Locate the cell with the specified text and output its [x, y] center coordinate. 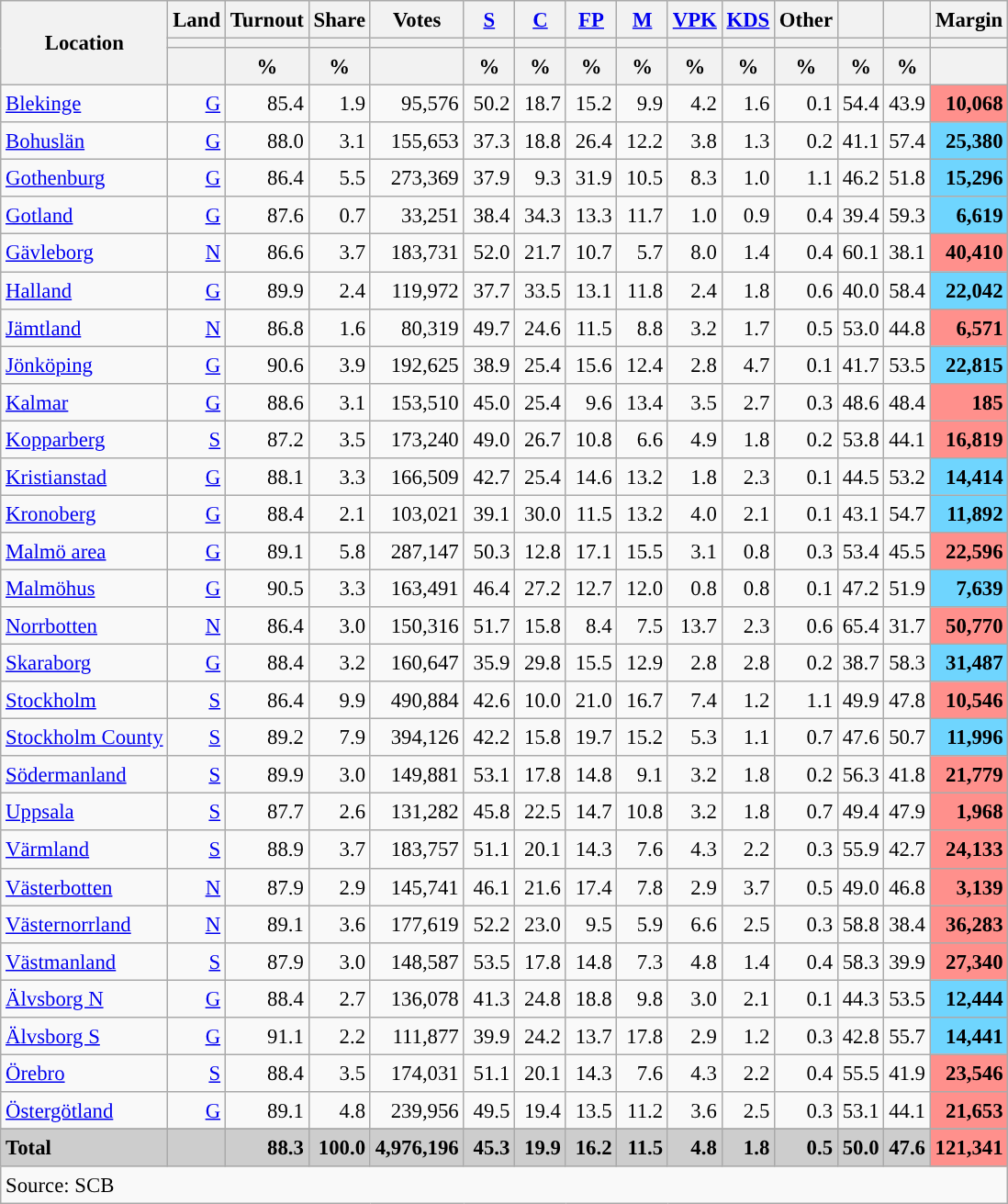
65.4 [860, 626]
7.9 [340, 738]
12.9 [643, 663]
40.0 [860, 290]
Other [806, 20]
50.2 [489, 105]
51.8 [907, 178]
5.5 [340, 178]
80,319 [417, 327]
22,815 [969, 366]
27,340 [969, 961]
12.0 [643, 588]
10.0 [541, 700]
1.9 [340, 105]
Västmanland [84, 961]
91.1 [266, 1036]
54.7 [907, 514]
19.9 [541, 1148]
14.6 [591, 478]
Stockholm [84, 700]
Malmöhus [84, 588]
25,380 [969, 141]
394,126 [417, 738]
Bohuslän [84, 141]
3.8 [694, 141]
0.9 [747, 215]
10.5 [643, 178]
136,078 [417, 999]
490,884 [417, 700]
45.3 [489, 1148]
7.5 [643, 626]
50.0 [860, 1148]
31.9 [591, 178]
52.0 [489, 253]
10.7 [591, 253]
60.1 [860, 253]
95,576 [417, 105]
38.9 [489, 366]
53.2 [907, 478]
15.6 [591, 366]
2.6 [340, 812]
8.4 [591, 626]
131,282 [417, 812]
45.8 [489, 812]
24.2 [541, 1036]
Kalmar [84, 402]
16.2 [591, 1148]
103,021 [417, 514]
45.0 [489, 402]
21.6 [541, 887]
Source: SCB [505, 1185]
7.3 [643, 961]
57.4 [907, 141]
26.4 [591, 141]
13.4 [643, 402]
6,619 [969, 215]
150,316 [417, 626]
12,444 [969, 999]
47.9 [907, 812]
24.6 [541, 327]
34.3 [541, 215]
44.5 [860, 478]
19.7 [591, 738]
46.1 [489, 887]
23,546 [969, 1073]
47.8 [907, 700]
39.4 [860, 215]
10,068 [969, 105]
55.7 [907, 1036]
6,571 [969, 327]
4.0 [694, 514]
Stockholm County [84, 738]
55.9 [860, 850]
53.0 [860, 327]
44.8 [907, 327]
Jämtland [84, 327]
36,283 [969, 924]
35.9 [489, 663]
14.7 [591, 812]
31.7 [907, 626]
KDS [747, 20]
46.2 [860, 178]
Land [196, 20]
Älvsborg S [84, 1036]
Norrbotten [84, 626]
88.6 [266, 402]
50.7 [907, 738]
4.2 [694, 105]
42.6 [489, 700]
41.9 [907, 1073]
22.5 [541, 812]
86.8 [266, 327]
VPK [694, 20]
40,410 [969, 253]
C [541, 20]
173,240 [417, 439]
22,042 [969, 290]
155,653 [417, 141]
153,510 [417, 402]
13.3 [591, 215]
11.7 [643, 215]
183,757 [417, 850]
53.4 [860, 551]
16,819 [969, 439]
46.8 [907, 887]
174,031 [417, 1073]
48.4 [907, 402]
8.0 [694, 253]
183,731 [417, 253]
160,647 [417, 663]
13.5 [591, 1111]
88.0 [266, 141]
9.8 [643, 999]
Örebro [84, 1073]
37.7 [489, 290]
9.6 [591, 402]
3,139 [969, 887]
Jönköping [84, 366]
119,972 [417, 290]
100.0 [340, 1148]
33,251 [417, 215]
149,881 [417, 775]
Blekinge [84, 105]
11,996 [969, 738]
29.8 [541, 663]
41.7 [860, 366]
21.0 [591, 700]
Malmö area [84, 551]
44.3 [860, 999]
12.8 [541, 551]
42.8 [860, 1036]
58.8 [860, 924]
88.9 [266, 850]
88.1 [266, 478]
4.9 [694, 439]
17.1 [591, 551]
166,509 [417, 478]
11.2 [643, 1111]
21,653 [969, 1111]
1.3 [747, 141]
89.2 [266, 738]
43.1 [860, 514]
41.8 [907, 775]
5.9 [643, 924]
46.4 [489, 588]
Västernorrland [84, 924]
90.5 [266, 588]
88.3 [266, 1148]
87.7 [266, 812]
41.1 [860, 141]
273,369 [417, 178]
90.6 [266, 366]
12.2 [643, 141]
37.3 [489, 141]
86.6 [266, 253]
Uppsala [84, 812]
21,779 [969, 775]
24,133 [969, 850]
Gävleborg [84, 253]
14,441 [969, 1036]
7.8 [643, 887]
7,639 [969, 588]
26.7 [541, 439]
87.2 [266, 439]
59.3 [907, 215]
54.4 [860, 105]
11.8 [643, 290]
10,546 [969, 700]
5.8 [340, 551]
31,487 [969, 663]
Gotland [84, 215]
Skaraborg [84, 663]
9.3 [541, 178]
41.3 [489, 999]
51.7 [489, 626]
49.9 [860, 700]
FP [591, 20]
53.8 [860, 439]
58.4 [907, 290]
19.4 [541, 1111]
Share [340, 20]
8.8 [643, 327]
Värmland [84, 850]
51.9 [907, 588]
239,956 [417, 1111]
43.9 [907, 105]
1,968 [969, 812]
5.7 [643, 253]
7.4 [694, 700]
Halland [84, 290]
30.0 [541, 514]
4,976,196 [417, 1148]
85.4 [266, 105]
Kopparberg [84, 439]
49.5 [489, 1111]
M [643, 20]
39.1 [489, 514]
163,491 [417, 588]
145,741 [417, 887]
Kronoberg [84, 514]
24.8 [541, 999]
Västerbotten [84, 887]
12.7 [591, 588]
Gothenburg [84, 178]
111,877 [417, 1036]
8.3 [694, 178]
33.5 [541, 290]
Älvsborg N [84, 999]
22,596 [969, 551]
9.1 [643, 775]
287,147 [417, 551]
5.3 [694, 738]
18.7 [541, 105]
50.3 [489, 551]
Turnout [266, 20]
Östergötland [84, 1111]
37.9 [489, 178]
17.4 [591, 887]
Total [84, 1148]
Kristianstad [84, 478]
4.7 [747, 366]
52.2 [489, 924]
Location [84, 43]
47.2 [860, 588]
11,892 [969, 514]
1.7 [747, 327]
9.5 [591, 924]
38.7 [860, 663]
21.7 [541, 253]
13.1 [591, 290]
Margin [969, 20]
148,587 [417, 961]
38.1 [907, 253]
55.5 [860, 1073]
16.7 [643, 700]
14,414 [969, 478]
3.9 [340, 366]
48.6 [860, 402]
45.5 [907, 551]
Södermanland [84, 775]
27.2 [541, 588]
50,770 [969, 626]
23.0 [541, 924]
12.4 [643, 366]
185 [969, 402]
192,625 [417, 366]
15,296 [969, 178]
87.6 [266, 215]
49.7 [489, 327]
56.3 [860, 775]
121,341 [969, 1148]
42.2 [489, 738]
49.4 [860, 812]
177,619 [417, 924]
Votes [417, 20]
